Scan for the cell matching the given text and deliver its (x, y) coordinate at center. 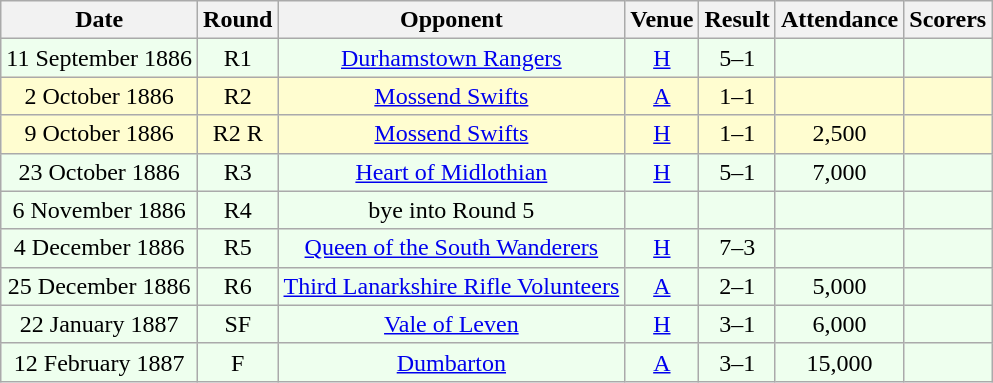
12 February 1887 (100, 362)
9 October 1886 (100, 134)
25 December 1886 (100, 286)
23 October 1886 (100, 172)
R5 (238, 248)
R1 (238, 58)
6,000 (839, 324)
4 December 1886 (100, 248)
F (238, 362)
Result (737, 20)
R3 (238, 172)
2 October 1886 (100, 96)
Venue (662, 20)
Vale of Leven (452, 324)
R6 (238, 286)
7,000 (839, 172)
15,000 (839, 362)
2,500 (839, 134)
Round (238, 20)
Durhamstown Rangers (452, 58)
2–1 (737, 286)
6 November 1886 (100, 210)
R2 R (238, 134)
Third Lanarkshire Rifle Volunteers (452, 286)
Opponent (452, 20)
Heart of Midlothian (452, 172)
Attendance (839, 20)
R2 (238, 96)
5,000 (839, 286)
7–3 (737, 248)
Scorers (948, 20)
22 January 1887 (100, 324)
Queen of the South Wanderers (452, 248)
11 September 1886 (100, 58)
bye into Round 5 (452, 210)
Dumbarton (452, 362)
R4 (238, 210)
Date (100, 20)
SF (238, 324)
